Provide the (x, y) coordinate of the cell's center where the given text is located.  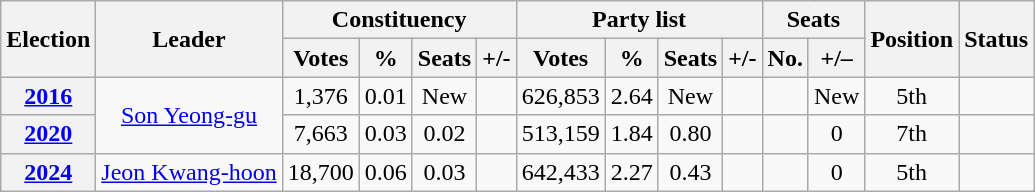
1,376 (320, 96)
Leader (189, 39)
2020 (48, 134)
7th (912, 134)
Position (912, 39)
2.64 (632, 96)
642,433 (560, 172)
7,663 (320, 134)
Jeon Kwang-hoon (189, 172)
0.06 (386, 172)
2016 (48, 96)
Party list (639, 20)
626,853 (560, 96)
0.02 (444, 134)
18,700 (320, 172)
0.01 (386, 96)
No. (785, 58)
0.80 (690, 134)
Election (48, 39)
2024 (48, 172)
Status (996, 39)
Son Yeong-gu (189, 115)
513,159 (560, 134)
+/– (836, 58)
0.43 (690, 172)
Constituency (399, 20)
1.84 (632, 134)
2.27 (632, 172)
